Search for the cell housing the specified text and yield its (x, y) center coordinate. 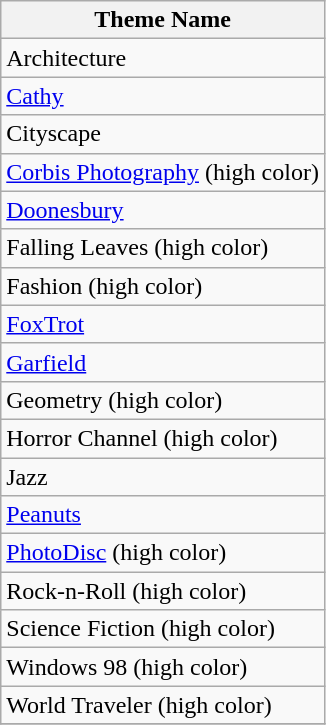
PhotoDisc (high color) (163, 553)
FoxTrot (163, 324)
Falling Leaves (high color) (163, 248)
Cathy (163, 96)
Theme Name (163, 20)
World Traveler (high color) (163, 705)
Garfield (163, 362)
Windows 98 (high color) (163, 667)
Horror Channel (high color) (163, 438)
Peanuts (163, 515)
Doonesbury (163, 210)
Architecture (163, 58)
Rock-n-Roll (high color) (163, 591)
Geometry (high color) (163, 400)
Fashion (high color) (163, 286)
Jazz (163, 477)
Cityscape (163, 134)
Corbis Photography (high color) (163, 172)
Science Fiction (high color) (163, 629)
